Determine the (x, y) coordinate at the center of the cell enclosing the given text.  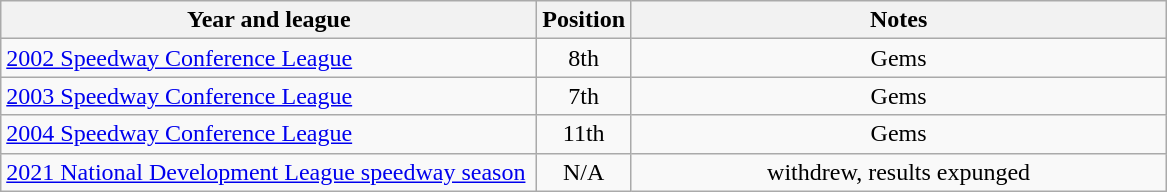
7th (584, 96)
withdrew, results expunged (899, 172)
2003 Speedway Conference League (269, 96)
Notes (899, 20)
2002 Speedway Conference League (269, 58)
Year and league (269, 20)
Position (584, 20)
N/A (584, 172)
2021 National Development League speedway season (269, 172)
11th (584, 134)
8th (584, 58)
2004 Speedway Conference League (269, 134)
